Locate the cell with the specified text and output its (x, y) center coordinate. 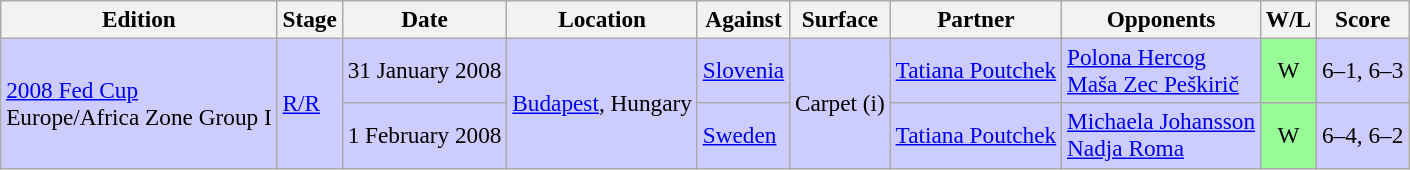
Slovenia (743, 70)
Edition (139, 19)
2008 Fed Cup Europe/Africa Zone Group I (139, 103)
Stage (310, 19)
Score (1363, 19)
1 February 2008 (424, 136)
Opponents (1162, 19)
R/R (310, 103)
Sweden (743, 136)
Partner (976, 19)
Against (743, 19)
Surface (840, 19)
31 January 2008 (424, 70)
Date (424, 19)
6–1, 6–3 (1363, 70)
Michaela Johansson Nadja Roma (1162, 136)
6–4, 6–2 (1363, 136)
Carpet (i) (840, 103)
Budapest, Hungary (602, 103)
Polona Hercog Maša Zec Peškirič (1162, 70)
W/L (1288, 19)
Location (602, 19)
